Scan for the cell matching the given text and deliver its [x, y] coordinate at center. 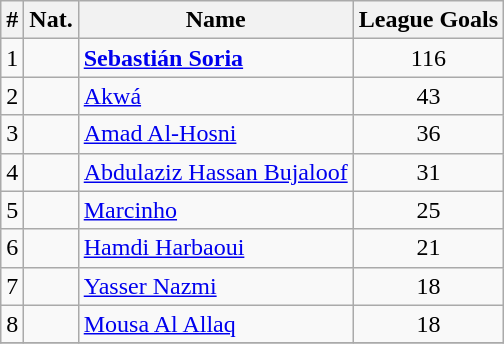
43 [428, 96]
League Goals [428, 20]
Nat. [51, 20]
Akwá [216, 96]
25 [428, 210]
36 [428, 134]
7 [12, 286]
3 [12, 134]
Mousa Al Allaq [216, 324]
Marcinho [216, 210]
Amad Al-Hosni [216, 134]
Sebastián Soria [216, 58]
8 [12, 324]
6 [12, 248]
5 [12, 210]
1 [12, 58]
2 [12, 96]
Yasser Nazmi [216, 286]
21 [428, 248]
31 [428, 172]
4 [12, 172]
Abdulaziz Hassan Bujaloof [216, 172]
Hamdi Harbaoui [216, 248]
Name [216, 20]
# [12, 20]
116 [428, 58]
